Pinpoint the cell where the given text exists, returning its [x, y] midpoint coordinate. 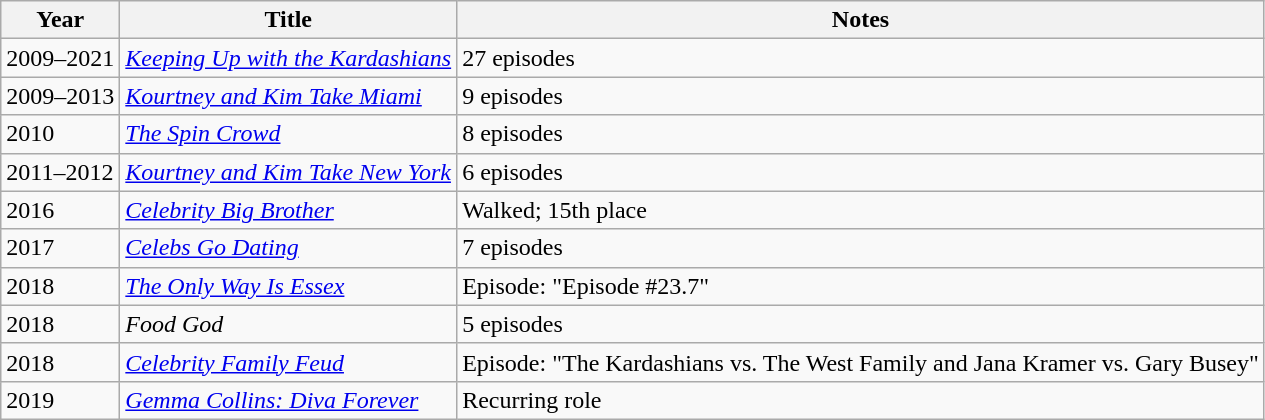
5 episodes [861, 324]
2009–2021 [60, 58]
Episode: "Episode #23.7" [861, 286]
7 episodes [861, 248]
27 episodes [861, 58]
Kourtney and Kim Take Miami [288, 96]
2010 [60, 134]
Celebs Go Dating [288, 248]
Gemma Collins: Diva Forever [288, 400]
Episode: "The Kardashians vs. The West Family and Jana Kramer vs. Gary Busey" [861, 362]
Kourtney and Kim Take New York [288, 172]
Notes [861, 20]
2017 [60, 248]
9 episodes [861, 96]
Food God [288, 324]
2019 [60, 400]
2016 [60, 210]
Celebrity Family Feud [288, 362]
2009–2013 [60, 96]
The Only Way Is Essex [288, 286]
8 episodes [861, 134]
Year [60, 20]
Title [288, 20]
Celebrity Big Brother [288, 210]
Recurring role [861, 400]
2011–2012 [60, 172]
Walked; 15th place [861, 210]
6 episodes [861, 172]
Keeping Up with the Kardashians [288, 58]
The Spin Crowd [288, 134]
